Provide the [X, Y] coordinate of the cell's center where the given text is located.  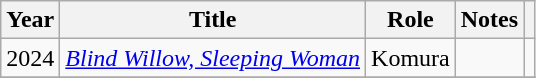
Notes [489, 20]
2024 [30, 58]
Year [30, 20]
Role [411, 20]
Blind Willow, Sleeping Woman [213, 58]
Title [213, 20]
Komura [411, 58]
